Scan for the cell matching the given text and deliver its (x, y) coordinate at center. 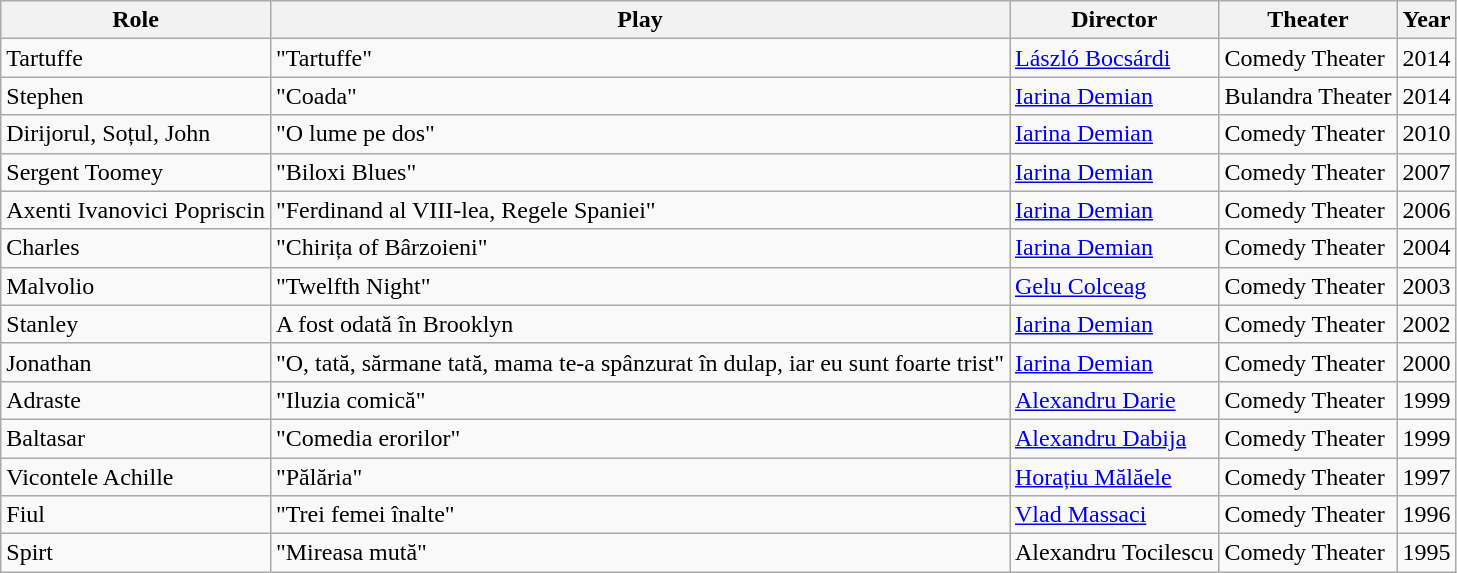
Bulandra Theater (1308, 96)
Alexandru Tocilescu (1115, 553)
"Iluzia comică" (640, 400)
1995 (1426, 553)
"Chirița of Bârzoieni" (640, 248)
Tartuffe (136, 58)
2006 (1426, 210)
Horațiu Mălăele (1115, 477)
2000 (1426, 362)
"Coada" (640, 96)
1996 (1426, 515)
Fiul (136, 515)
Malvolio (136, 286)
Alexandru Darie (1115, 400)
Gelu Colceag (1115, 286)
"O lume pe dos" (640, 134)
Role (136, 20)
"Biloxi Blues" (640, 172)
"Pălăria" (640, 477)
Spirt (136, 553)
Adraste (136, 400)
Vicontele Achille (136, 477)
A fost odată în Brooklyn (640, 324)
Axenti Ivanovici Popriscin (136, 210)
Play (640, 20)
2004 (1426, 248)
1997 (1426, 477)
Director (1115, 20)
Vlad Massaci (1115, 515)
2007 (1426, 172)
Dirijorul, Soțul, John (136, 134)
"Ferdinand al VIII-lea, Regele Spaniei" (640, 210)
Stanley (136, 324)
Theater (1308, 20)
Sergent Toomey (136, 172)
"Trei femei înalte" (640, 515)
"Twelfth Night" (640, 286)
"Mireasa mută" (640, 553)
"O, tată, sărmane tată, mama te-a spânzurat în dulap, iar eu sunt foarte trist" (640, 362)
2010 (1426, 134)
Jonathan (136, 362)
"Tartuffe" (640, 58)
László Bocsárdi (1115, 58)
Charles (136, 248)
Stephen (136, 96)
2002 (1426, 324)
Year (1426, 20)
Baltasar (136, 438)
Alexandru Dabija (1115, 438)
"Comedia erorilor" (640, 438)
2003 (1426, 286)
